Scan for the cell matching the given text and deliver its [x, y] coordinate at center. 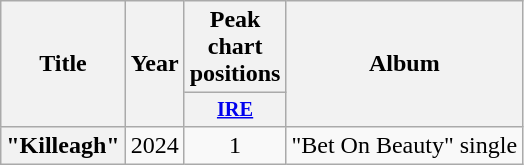
"Killeagh" [63, 145]
Year [154, 64]
2024 [154, 145]
Peak chart positions [235, 47]
Album [404, 64]
1 [235, 145]
IRE [235, 110]
Title [63, 64]
"Bet On Beauty" single [404, 145]
